Identify which cell holds the provided text, then report its [x, y] central coordinate. 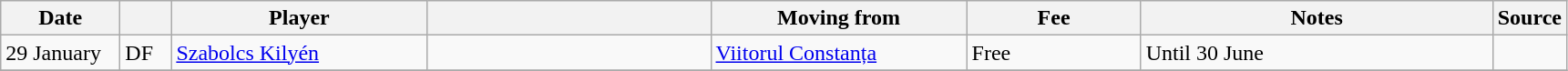
Free [1053, 53]
Date [60, 18]
29 January [60, 53]
Source [1529, 18]
Fee [1053, 18]
Szabolcs Kilyén [299, 53]
Notes [1317, 18]
Until 30 June [1317, 53]
Player [299, 18]
Moving from [838, 18]
Viitorul Constanța [838, 53]
DF [146, 53]
